Locate the cell with the specified text and output its (X, Y) center coordinate. 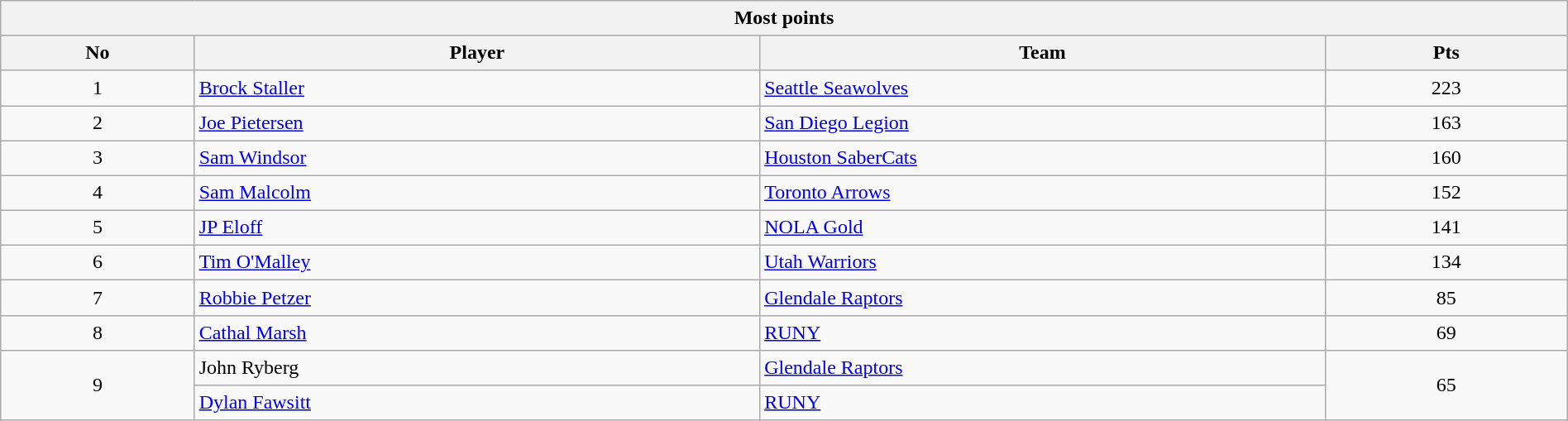
85 (1446, 298)
Tim O'Malley (477, 263)
8 (98, 332)
Utah Warriors (1043, 263)
152 (1446, 193)
Joe Pietersen (477, 123)
134 (1446, 263)
NOLA Gold (1043, 227)
Cathal Marsh (477, 332)
1 (98, 88)
4 (98, 193)
John Ryberg (477, 367)
Most points (784, 18)
141 (1446, 227)
5 (98, 227)
9 (98, 385)
San Diego Legion (1043, 123)
Brock Staller (477, 88)
Houston SaberCats (1043, 158)
2 (98, 123)
Player (477, 53)
223 (1446, 88)
3 (98, 158)
7 (98, 298)
Dylan Fawsitt (477, 403)
Team (1043, 53)
69 (1446, 332)
65 (1446, 385)
160 (1446, 158)
Sam Malcolm (477, 193)
Toronto Arrows (1043, 193)
163 (1446, 123)
Pts (1446, 53)
Seattle Seawolves (1043, 88)
6 (98, 263)
No (98, 53)
Robbie Petzer (477, 298)
Sam Windsor (477, 158)
JP Eloff (477, 227)
